Detect which cell encompasses the target text, then output its (x, y) center coordinate. 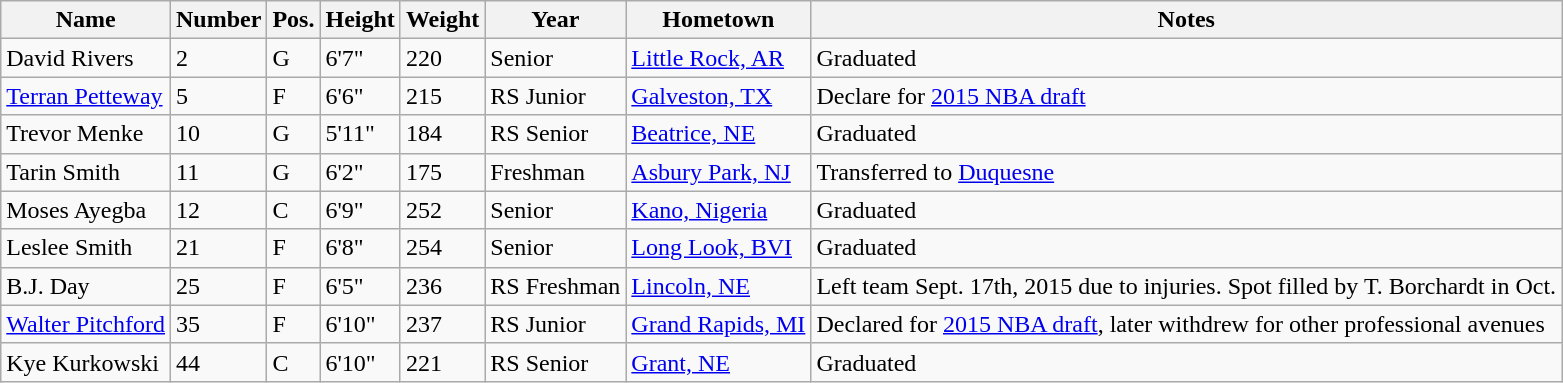
12 (219, 210)
220 (442, 58)
Kye Kurkowski (86, 362)
Declare for 2015 NBA draft (1186, 96)
5'11" (360, 134)
Lincoln, NE (718, 286)
21 (219, 248)
Little Rock, AR (718, 58)
B.J. Day (86, 286)
215 (442, 96)
Walter Pitchford (86, 324)
Grand Rapids, MI (718, 324)
Kano, Nigeria (718, 210)
Terran Petteway (86, 96)
Name (86, 20)
Grant, NE (718, 362)
RS Freshman (556, 286)
252 (442, 210)
35 (219, 324)
Transferred to Duquesne (1186, 172)
6'6" (360, 96)
Pos. (294, 20)
25 (219, 286)
Left team Sept. 17th, 2015 due to injuries. Spot filled by T. Borchardt in Oct. (1186, 286)
6'7" (360, 58)
Notes (1186, 20)
David Rivers (86, 58)
237 (442, 324)
Asbury Park, NJ (718, 172)
44 (219, 362)
Freshman (556, 172)
2 (219, 58)
Hometown (718, 20)
Galveston, TX (718, 96)
236 (442, 286)
6'9" (360, 210)
6'2" (360, 172)
Moses Ayegba (86, 210)
Height (360, 20)
Number (219, 20)
5 (219, 96)
254 (442, 248)
Long Look, BVI (718, 248)
Beatrice, NE (718, 134)
Declared for 2015 NBA draft, later withdrew for other professional avenues (1186, 324)
6'8" (360, 248)
Leslee Smith (86, 248)
Tarin Smith (86, 172)
6'5" (360, 286)
11 (219, 172)
Weight (442, 20)
175 (442, 172)
184 (442, 134)
221 (442, 362)
Trevor Menke (86, 134)
Year (556, 20)
10 (219, 134)
